Find where the given text appears and provide that cell's center as (x, y) coordinate. 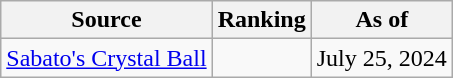
Ranking (262, 20)
Source (106, 20)
As of (382, 20)
July 25, 2024 (382, 58)
Sabato's Crystal Ball (106, 58)
